Scan for the cell matching the given text and deliver its (X, Y) coordinate at center. 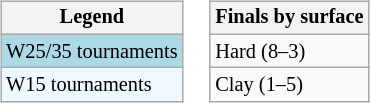
Clay (1–5) (289, 85)
Hard (8–3) (289, 51)
W25/35 tournaments (92, 51)
W15 tournaments (92, 85)
Finals by surface (289, 18)
Legend (92, 18)
